Determine the [X, Y] coordinate at the center of the cell enclosing the given text.  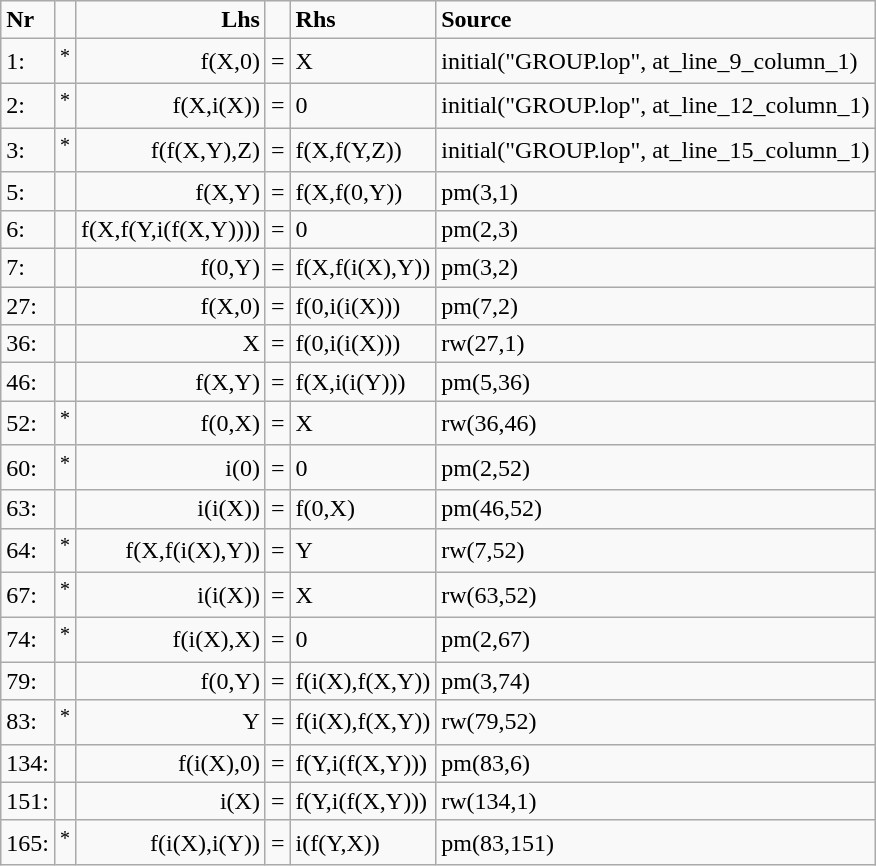
5: [28, 191]
rw(27,1) [656, 344]
f(X,f(Y,Z)) [363, 150]
rw(63,52) [656, 596]
pm(3,2) [656, 268]
pm(46,52) [656, 509]
pm(83,151) [656, 842]
52: [28, 424]
165: [28, 842]
60: [28, 468]
rw(134,1) [656, 801]
79: [28, 681]
27: [28, 306]
rw(7,52) [656, 550]
i(X) [171, 801]
initial("GROUP.lop", at_line_12_column_1) [656, 106]
7: [28, 268]
f(X,f(0,Y)) [363, 191]
67: [28, 596]
6: [28, 230]
initial("GROUP.lop", at_line_9_column_1) [656, 62]
2: [28, 106]
i(f(Y,X)) [363, 842]
rw(79,52) [656, 722]
initial("GROUP.lop", at_line_15_column_1) [656, 150]
pm(3,1) [656, 191]
pm(5,36) [656, 382]
f(X,f(Y,i(f(X,Y)))) [171, 230]
pm(2,3) [656, 230]
Rhs [363, 20]
Source [656, 20]
46: [28, 382]
Nr [28, 20]
i(0) [171, 468]
f(i(X),i(Y)) [171, 842]
f(i(X),0) [171, 763]
pm(83,6) [656, 763]
rw(36,46) [656, 424]
f(X,i(i(Y))) [363, 382]
pm(3,74) [656, 681]
Lhs [171, 20]
f(f(X,Y),Z) [171, 150]
64: [28, 550]
pm(7,2) [656, 306]
134: [28, 763]
63: [28, 509]
f(X,i(X)) [171, 106]
74: [28, 640]
36: [28, 344]
1: [28, 62]
83: [28, 722]
pm(2,67) [656, 640]
3: [28, 150]
151: [28, 801]
f(i(X),X) [171, 640]
pm(2,52) [656, 468]
